Search for the cell housing the specified text and yield its [x, y] center coordinate. 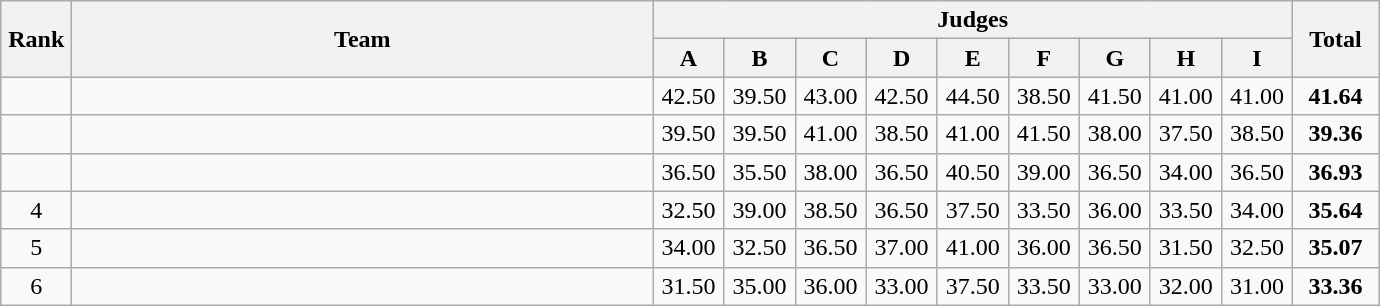
4 [36, 210]
F [1044, 58]
35.50 [760, 172]
Rank [36, 39]
Judges [973, 20]
E [972, 58]
C [830, 58]
44.50 [972, 96]
35.64 [1335, 210]
H [1186, 58]
A [688, 58]
39.36 [1335, 134]
36.93 [1335, 172]
31.00 [1256, 286]
Team [362, 39]
37.00 [902, 248]
B [760, 58]
D [902, 58]
35.00 [760, 286]
5 [36, 248]
6 [36, 286]
Total [1335, 39]
33.36 [1335, 286]
I [1256, 58]
35.07 [1335, 248]
G [1114, 58]
32.00 [1186, 286]
41.64 [1335, 96]
40.50 [972, 172]
43.00 [830, 96]
